Return (X, Y) of the center of cell containing provided text 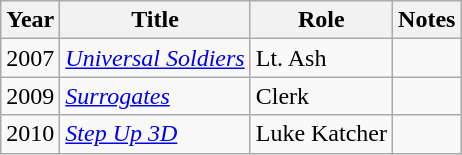
Step Up 3D (155, 134)
Lt. Ash (321, 58)
Luke Katcher (321, 134)
Surrogates (155, 96)
Clerk (321, 96)
2007 (30, 58)
Year (30, 20)
Role (321, 20)
2009 (30, 96)
Notes (427, 20)
Title (155, 20)
2010 (30, 134)
Universal Soldiers (155, 58)
